Identify which cell holds the provided text, then report its [x, y] central coordinate. 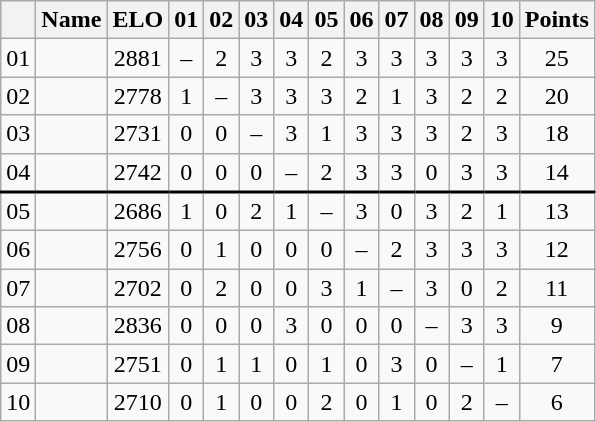
ELO [138, 20]
Name [72, 20]
2881 [138, 58]
2836 [138, 326]
2778 [138, 96]
2751 [138, 364]
2756 [138, 250]
11 [556, 288]
2702 [138, 288]
20 [556, 96]
2710 [138, 402]
7 [556, 364]
18 [556, 134]
2731 [138, 134]
12 [556, 250]
25 [556, 58]
14 [556, 172]
9 [556, 326]
13 [556, 212]
Points [556, 20]
2742 [138, 172]
6 [556, 402]
2686 [138, 212]
